Output the (x, y) coordinate of the center of the cell containing the given text.  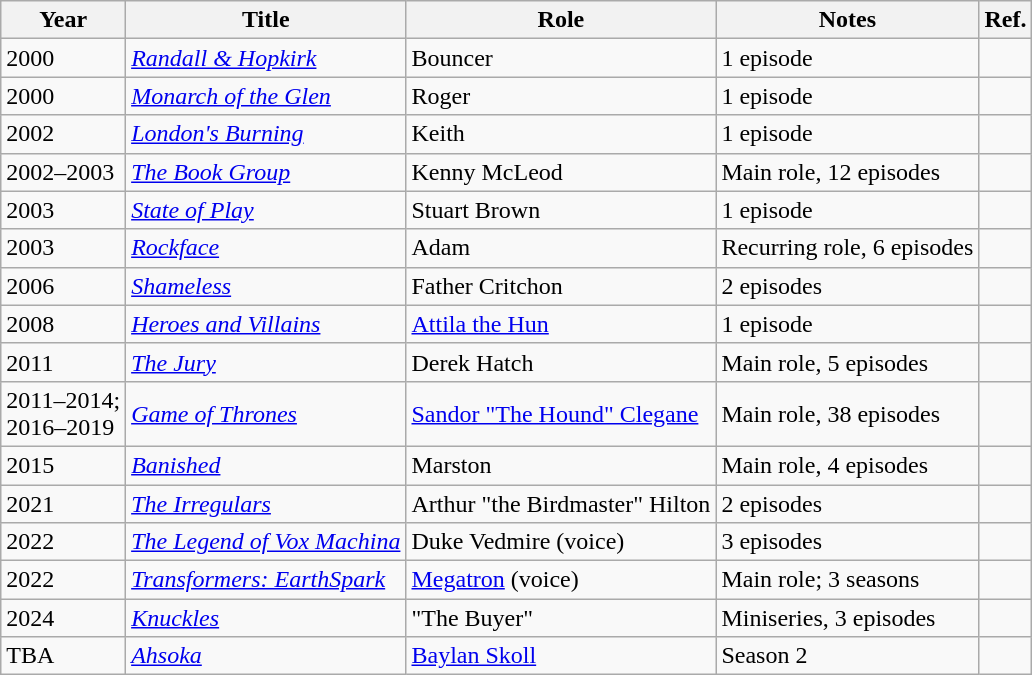
Attila the Hun (561, 324)
Role (561, 20)
2008 (64, 324)
Rockface (266, 248)
Ahsoka (266, 656)
"The Buyer" (561, 618)
The Jury (266, 362)
State of Play (266, 210)
Father Critchon (561, 286)
Stuart Brown (561, 210)
2011 (64, 362)
Shameless (266, 286)
2002–2003 (64, 172)
Notes (848, 20)
The Irregulars (266, 503)
Main role, 38 episodes (848, 414)
Kenny McLeod (561, 172)
London's Burning (266, 134)
Main role, 4 episodes (848, 465)
Ref. (1006, 20)
2006 (64, 286)
Season 2 (848, 656)
The Legend of Vox Machina (266, 542)
Game of Thrones (266, 414)
2002 (64, 134)
Transformers: EarthSpark (266, 580)
Megatron (voice) (561, 580)
Title (266, 20)
Baylan Skoll (561, 656)
Main role, 5 episodes (848, 362)
Main role, 12 episodes (848, 172)
2011–2014;2016–2019 (64, 414)
2024 (64, 618)
Knuckles (266, 618)
The Book Group (266, 172)
Randall & Hopkirk (266, 58)
2015 (64, 465)
3 episodes (848, 542)
Duke Vedmire (voice) (561, 542)
Main role; 3 seasons (848, 580)
Monarch of the Glen (266, 96)
Bouncer (561, 58)
Year (64, 20)
Keith (561, 134)
TBA (64, 656)
2021 (64, 503)
Banished (266, 465)
Adam (561, 248)
Heroes and Villains (266, 324)
Derek Hatch (561, 362)
Sandor "The Hound" Clegane (561, 414)
Roger (561, 96)
Recurring role, 6 episodes (848, 248)
Marston (561, 465)
Arthur "the Birdmaster" Hilton (561, 503)
Miniseries, 3 episodes (848, 618)
